Detect which cell encompasses the target text, then output its [X, Y] center coordinate. 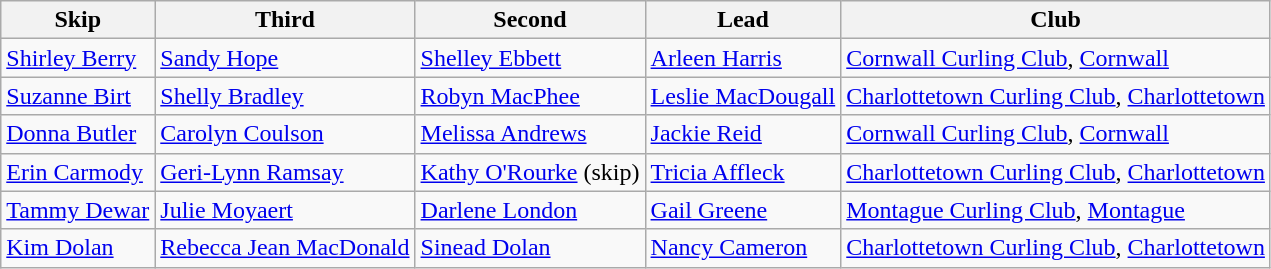
Club [1056, 20]
Robyn MacPhee [530, 96]
Carolyn Coulson [285, 134]
Montague Curling Club, Montague [1056, 210]
Leslie MacDougall [743, 96]
Julie Moyaert [285, 210]
Third [285, 20]
Shelley Ebbett [530, 58]
Erin Carmody [78, 172]
Sinead Dolan [530, 248]
Tammy Dewar [78, 210]
Tricia Affleck [743, 172]
Lead [743, 20]
Kim Dolan [78, 248]
Second [530, 20]
Darlene London [530, 210]
Melissa Andrews [530, 134]
Geri-Lynn Ramsay [285, 172]
Sandy Hope [285, 58]
Rebecca Jean MacDonald [285, 248]
Suzanne Birt [78, 96]
Shelly Bradley [285, 96]
Shirley Berry [78, 58]
Donna Butler [78, 134]
Kathy O'Rourke (skip) [530, 172]
Skip [78, 20]
Nancy Cameron [743, 248]
Gail Greene [743, 210]
Jackie Reid [743, 134]
Arleen Harris [743, 58]
